Return the [x, y] coordinate for the center point of the cell that contains the specified text.  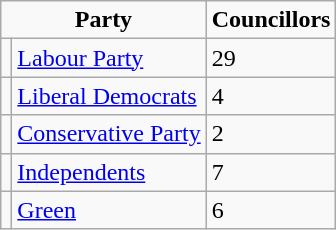
2 [271, 134]
29 [271, 58]
4 [271, 96]
6 [271, 210]
7 [271, 172]
Councillors [271, 20]
Independents [109, 172]
Labour Party [109, 58]
Conservative Party [109, 134]
Green [109, 210]
Party [104, 20]
Liberal Democrats [109, 96]
